From the cell containing the given text, extract its center point as (x, y) coordinate. 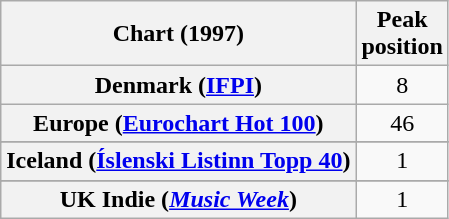
Europe (Eurochart Hot 100) (178, 123)
Chart (1997) (178, 34)
Peakposition (402, 34)
UK Indie (Music Week) (178, 199)
46 (402, 123)
Denmark (IFPI) (178, 85)
8 (402, 85)
Iceland (Íslenski Listinn Topp 40) (178, 161)
